Extract the (X, Y) coordinate from the center of the cell holding the provided text.  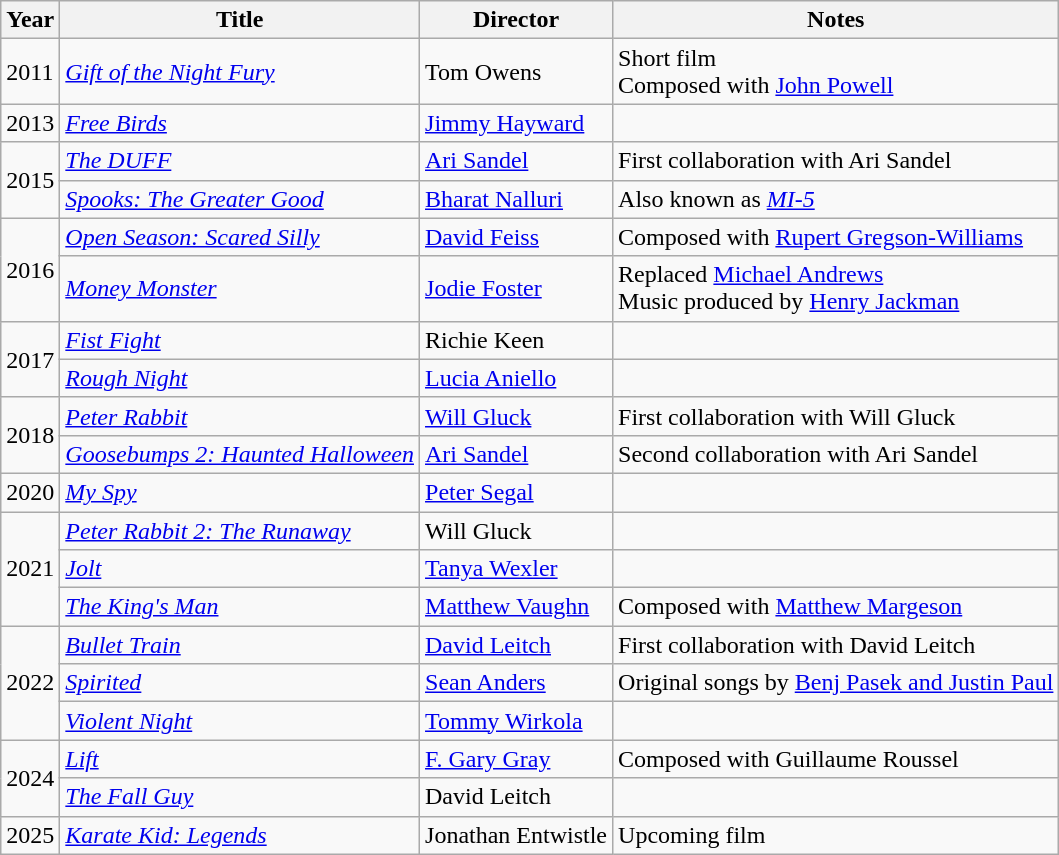
F. Gary Gray (516, 759)
Tommy Wirkola (516, 721)
Second collaboration with Ari Sandel (836, 454)
Jimmy Hayward (516, 123)
My Spy (240, 492)
David Feiss (516, 237)
Jodie Foster (516, 288)
Money Monster (240, 288)
Sean Anders (516, 683)
Violent Night (240, 721)
Lucia Aniello (516, 378)
2021 (30, 569)
Upcoming film (836, 835)
The King's Man (240, 607)
2011 (30, 72)
Richie Keen (516, 340)
Also known as MI-5 (836, 199)
Peter Segal (516, 492)
The Fall Guy (240, 797)
2020 (30, 492)
Matthew Vaughn (516, 607)
Title (240, 20)
Jolt (240, 569)
Composed with Guillaume Roussel (836, 759)
Spooks: The Greater Good (240, 199)
Lift (240, 759)
The DUFF (240, 161)
Peter Rabbit (240, 416)
2018 (30, 435)
Goosebumps 2: Haunted Halloween (240, 454)
Open Season: Scared Silly (240, 237)
Director (516, 20)
Jonathan Entwistle (516, 835)
First collaboration with Ari Sandel (836, 161)
Peter Rabbit 2: The Runaway (240, 531)
Year (30, 20)
First collaboration with David Leitch (836, 645)
2017 (30, 359)
Rough Night (240, 378)
Free Birds (240, 123)
Gift of the Night Fury (240, 72)
Bharat Nalluri (516, 199)
Composed with Rupert Gregson-Williams (836, 237)
Composed with Matthew Margeson (836, 607)
2016 (30, 270)
Spirited (240, 683)
Short filmComposed with John Powell (836, 72)
2025 (30, 835)
Fist Fight (240, 340)
Karate Kid: Legends (240, 835)
2024 (30, 778)
2015 (30, 180)
Original songs by Benj Pasek and Justin Paul (836, 683)
Tom Owens (516, 72)
2013 (30, 123)
Bullet Train (240, 645)
Tanya Wexler (516, 569)
First collaboration with Will Gluck (836, 416)
Notes (836, 20)
Replaced Michael AndrewsMusic produced by Henry Jackman (836, 288)
2022 (30, 683)
